Extract the (x, y) coordinate from the center of the cell holding the provided text.  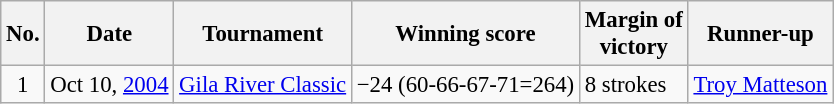
Date (110, 34)
Tournament (263, 34)
No. (23, 34)
Troy Matteson (760, 85)
Winning score (465, 34)
1 (23, 85)
−24 (60-66-67-71=264) (465, 85)
Runner-up (760, 34)
Oct 10, 2004 (110, 85)
Margin ofvictory (634, 34)
Gila River Classic (263, 85)
8 strokes (634, 85)
